Locate the cell with the specified text and output its [X, Y] center coordinate. 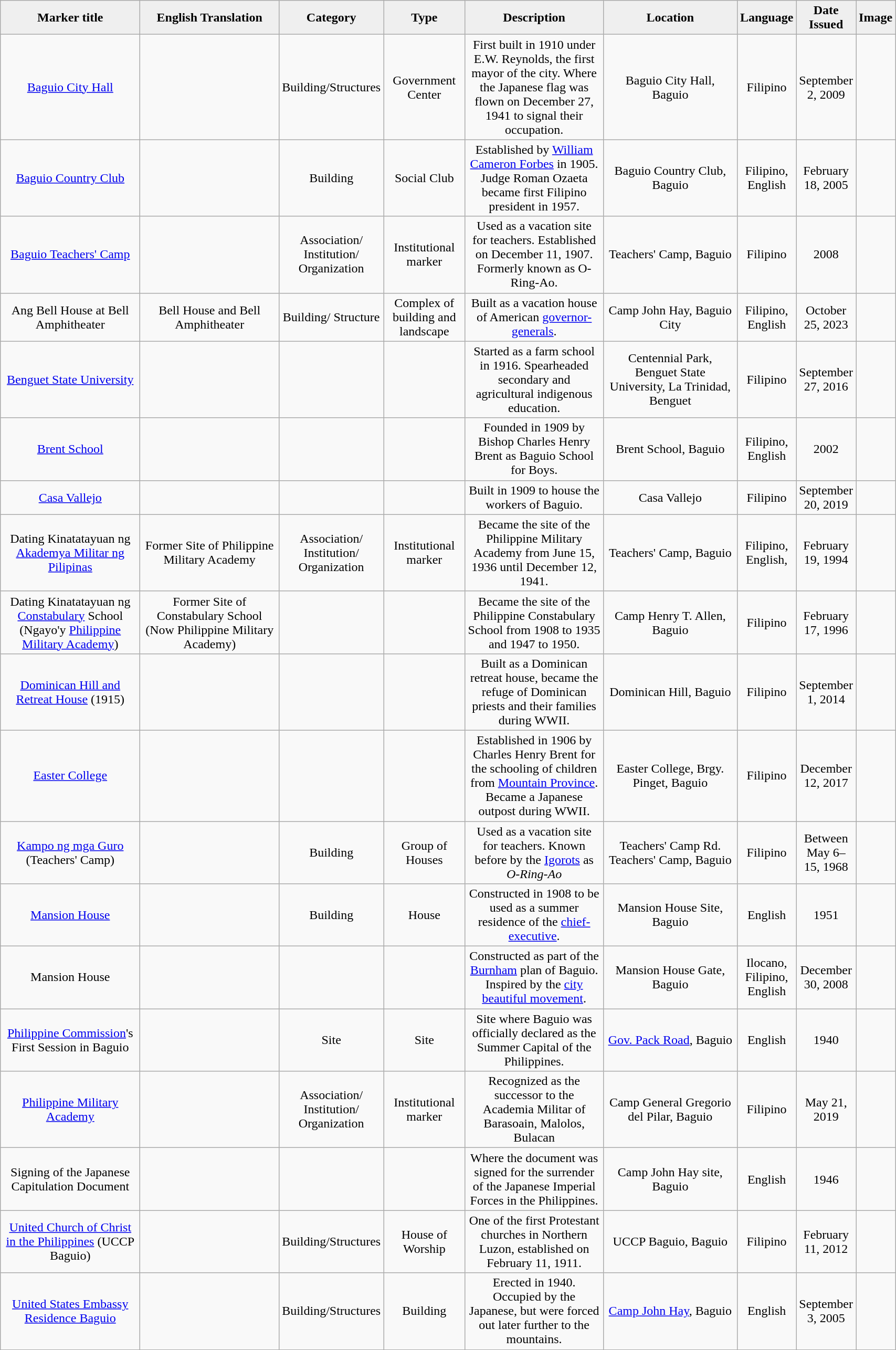
Baguio Country Club [70, 178]
Baguio Country Club, Baguio [670, 178]
Former Site of Philippine Military Academy [210, 553]
Benguet State University [70, 379]
Built as a vacation house of American governor-generals. [534, 317]
Established by William Cameron Forbes in 1905. Judge Roman Ozaeta became first Filipino president in 1957. [534, 178]
Built as a Dominican retreat house, became the refuge of Dominican priests and their families during WWII. [534, 692]
Mansion House Gate, Baguio [670, 977]
Constructed in 1908 to be used as a summer residence of the chief-executive. [534, 915]
Social Club [424, 178]
Category [332, 18]
English Translation [210, 18]
Camp John Hay, Baguio [670, 1311]
Gov. Pack Road, Baguio [670, 1040]
Brent School [70, 449]
February 11, 2012 [826, 1242]
UCCP Baguio, Baguio [670, 1242]
Baguio Teachers' Camp [70, 255]
December 30, 2008 [826, 977]
Former Site of Constabulary School (Now Philippine Military Academy) [210, 623]
Teachers' Camp Rd. Teachers' Camp, Baguio [670, 852]
Description [534, 18]
Between May 6–15, 1968 [826, 852]
Dating Kinatatayuan ng Akademya Militar ng Pilipinas [70, 553]
Started as a farm school in 1916. Spearheaded secondary and agricultural indigenous education. [534, 379]
February 19, 1994 [826, 553]
United Church of Christ in the Philippines (UCCP Baguio) [70, 1242]
Signing of the Japanese Capitulation Document [70, 1179]
Easter College [70, 776]
February 18, 2005 [826, 178]
October 25, 2023 [826, 317]
Dominican Hill, Baguio [670, 692]
Established in 1906 by Charles Henry Brent for the schooling of children from Mountain Province. Became a Japanese outpost during WWII. [534, 776]
House [424, 915]
United States Embassy Residence Baguio [70, 1311]
Ang Bell House at Bell Amphitheater [70, 317]
Ilocano, Filipino, English [766, 977]
One of the first Protestant churches in Northern Luzon, established on February 11, 1911. [534, 1242]
Centennial Park, Benguet State University, La Trinidad, Benguet [670, 379]
Became the site of the Philippine Constabulary School from 1908 to 1935 and 1947 to 1950. [534, 623]
Government Center [424, 87]
Philippine Commission's First Session in Baguio [70, 1040]
Founded in 1909 by Bishop Charles Henry Brent as Baguio School for Boys. [534, 449]
Camp John Hay site, Baguio [670, 1179]
Type [424, 18]
Dominican Hill and Retreat House (1915) [70, 692]
Bell House and Bell Amphitheater [210, 317]
Used as a vacation site for teachers. Established on December 11, 1907. Formerly known as O-Ring-Ao. [534, 255]
September 2, 2009 [826, 87]
2002 [826, 449]
Baguio City Hall, Baguio [670, 87]
Camp John Hay, Baguio City [670, 317]
September 27, 2016 [826, 379]
House of Worship [424, 1242]
Image [876, 18]
Mansion House Site, Baguio [670, 915]
Constructed as part of the Burnham plan of Baguio. Inspired by the city beautiful movement. [534, 977]
Dating Kinatatayuan ng Constabulary School (Ngayo'y Philippine Military Academy) [70, 623]
Site where Baguio was officially declared as the Summer Capital of the Philippines. [534, 1040]
1940 [826, 1040]
Filipino, English, [766, 553]
Where the document was signed for the surrender of the Japanese Imperial Forces in the Philippines. [534, 1179]
Recognized as the successor to the Academia Militar of Barasoain, Malolos, Bulacan [534, 1110]
Location [670, 18]
Building/ Structure [332, 317]
Complex of building and landscape [424, 317]
December 12, 2017 [826, 776]
Used as a vacation site for teachers. Known before by the Igorots as O-Ring-Ao [534, 852]
February 17, 1996 [826, 623]
1951 [826, 915]
Language [766, 18]
Camp Henry T. Allen, Baguio [670, 623]
2008 [826, 255]
Philippine Military Academy [70, 1110]
Erected in 1940. Occupied by the Japanese, but were forced out later further to the mountains. [534, 1311]
September 3, 2005 [826, 1311]
Camp General Gregorio del Pilar, Baguio [670, 1110]
1946 [826, 1179]
Became the site of the Philippine Military Academy from June 15, 1936 until December 12, 1941. [534, 553]
Group of Houses [424, 852]
Brent School, Baguio [670, 449]
September 20, 2019 [826, 498]
Built in 1909 to house the workers of Baguio. [534, 498]
Baguio City Hall [70, 87]
September 1, 2014 [826, 692]
Marker title [70, 18]
Kampo ng mga Guro (Teachers' Camp) [70, 852]
Easter College, Brgy. Pinget, Baguio [670, 776]
May 21, 2019 [826, 1110]
Date Issued [826, 18]
